Extract the [X, Y] coordinate from the center of the cell holding the provided text.  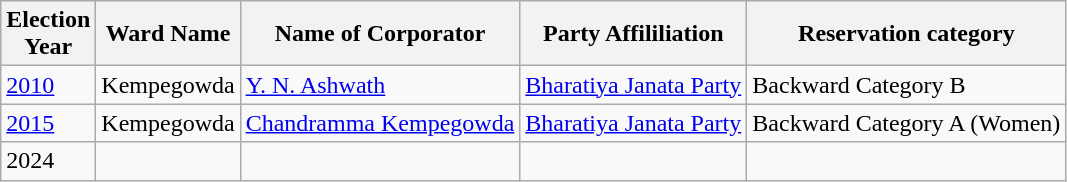
Y. N. Ashwath [380, 85]
Name of Corporator [380, 34]
2010 [48, 85]
Party Affililiation [634, 34]
2015 [48, 123]
Ward Name [168, 34]
Election Year [48, 34]
Chandramma Kempegowda [380, 123]
Backward Category A (Women) [906, 123]
Backward Category B [906, 85]
2024 [48, 161]
Reservation category [906, 34]
